Search for the cell housing the specified text and yield its (x, y) center coordinate. 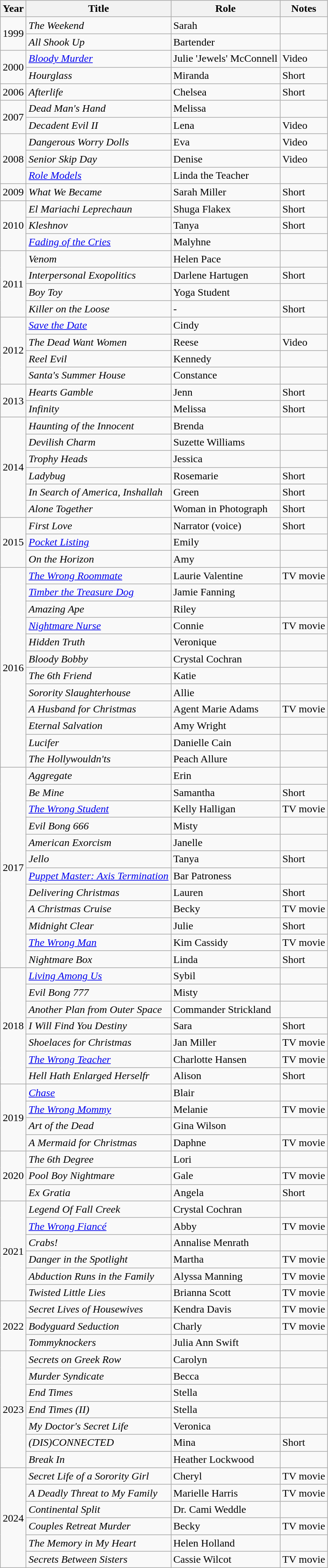
Veronica (225, 1426)
Cheryl (225, 1476)
Sorority Slaughterhouse (99, 692)
Aggregate (99, 776)
Alison (225, 1076)
Charlotte Hansen (225, 1059)
Killer on the Loose (99, 309)
(DIS)CONNECTED (99, 1443)
Another Plan from Outer Space (99, 1009)
Brenda (225, 425)
Sarah (225, 25)
Kendra Davis (225, 1310)
Riley (225, 609)
Role (225, 9)
Bartender (225, 42)
Role Models (99, 175)
Living Among Us (99, 976)
- (225, 309)
Cassie Wilcot (225, 1560)
Pool Boy Nightmare (99, 1176)
2017 (13, 867)
El Mariachi Leprechaun (99, 209)
2011 (13, 284)
Allie (225, 692)
Santa's Summer House (99, 375)
Brianna Scott (225, 1293)
Amy Wright (225, 726)
Darlene Hartugen (225, 276)
Helen Pace (225, 259)
Delivering Christmas (99, 892)
Kleshnov (99, 226)
Marielle Harris (225, 1493)
Carolyn (225, 1359)
Amy (225, 559)
2021 (13, 1251)
All Shook Up (99, 42)
Narrator (voice) (225, 526)
Charly (225, 1326)
The Dead Want Women (99, 342)
Bloody Murder (99, 59)
Hidden Truth (99, 642)
Samantha (225, 793)
Bloody Bobby (99, 659)
The 6th Degree (99, 1159)
Jessica (225, 459)
Sarah Miller (225, 192)
Break In (99, 1459)
Laurie Valentine (225, 576)
Dr. Cami Weddle (225, 1509)
The Wrong Student (99, 809)
Twisted Little Lies (99, 1293)
Sybil (225, 976)
A Husband for Christmas (99, 709)
Julie 'Jewels' McConnell (225, 59)
2008 (13, 159)
2020 (13, 1176)
Title (99, 9)
2018 (13, 1026)
Miranda (225, 75)
Year (13, 9)
The Weekend (99, 25)
2024 (13, 1518)
Secret Life of a Sorority Girl (99, 1476)
Sara (225, 1026)
Chelsea (225, 92)
Alyssa Manning (225, 1276)
Daphne (225, 1143)
Jenn (225, 392)
Dead Man's Hand (99, 109)
Constance (225, 375)
Denise (225, 159)
Gale (225, 1176)
Woman in Photograph (225, 509)
Rosemarie (225, 475)
Secrets Between Sisters (99, 1560)
Midnight Clear (99, 926)
Alone Together (99, 509)
Afterlife (99, 92)
Shoelaces for Christmas (99, 1043)
The Memory in My Heart (99, 1543)
Green (225, 492)
Kelly Halligan (225, 809)
2013 (13, 400)
The Wrong Man (99, 942)
Suzette Williams (225, 442)
Janelle (225, 842)
Agent Marie Adams (225, 709)
2000 (13, 67)
Malyhne (225, 242)
Chase (99, 1093)
Bodyguard Seduction (99, 1326)
Peach Allure (225, 759)
2015 (13, 542)
Yoga Student (225, 292)
Eternal Salvation (99, 726)
Senior Skip Day (99, 159)
Gina Wilson (225, 1126)
Infinity (99, 409)
Secret Lives of Housewives (99, 1310)
2012 (13, 350)
Hearts Gamble (99, 392)
Kim Cassidy (225, 942)
Secrets on Greek Row (99, 1359)
Katie (225, 676)
2022 (13, 1326)
Abduction Runs in the Family (99, 1276)
Dangerous Worry Dolls (99, 142)
Tommyknockers (99, 1343)
Heather Lockwood (225, 1459)
Connie (225, 626)
Murder Syndicate (99, 1376)
The Wrong Teacher (99, 1059)
Veronique (225, 642)
Continental Split (99, 1509)
2006 (13, 92)
Pocket Listing (99, 542)
The Wrong Roommate (99, 576)
Helen Holland (225, 1543)
Martha (225, 1259)
Ex Gratia (99, 1193)
2010 (13, 226)
Devilish Charm (99, 442)
A Mermaid for Christmas (99, 1143)
Angela (225, 1193)
In Search of America, Inshallah (99, 492)
Haunting of the Innocent (99, 425)
Hell Hath Enlarged Herselfr (99, 1076)
I Will Find You Destiny (99, 1026)
2007 (13, 117)
Lena (225, 125)
Be Mine (99, 793)
Crabs! (99, 1242)
Puppet Master: Axis Termination (99, 876)
The 6th Friend (99, 676)
Danger in the Spotlight (99, 1259)
Evil Bong 666 (99, 826)
Danielle Cain (225, 743)
The Wrong Mommy (99, 1109)
Eva (225, 142)
2009 (13, 192)
Lori (225, 1159)
Evil Bong 777 (99, 992)
Reese (225, 342)
Venom (99, 259)
End Times (99, 1393)
Becca (225, 1376)
Lauren (225, 892)
Reel Evil (99, 359)
Jamie Fanning (225, 592)
Couples Retreat Murder (99, 1526)
1999 (13, 34)
Linda the Teacher (225, 175)
Kennedy (225, 359)
Erin (225, 776)
What We Became (99, 192)
Jan Miller (225, 1043)
A Deadly Threat to My Family (99, 1493)
Linda (225, 959)
Bar Patroness (225, 876)
2023 (13, 1409)
Legend Of Fall Creek (99, 1209)
Julia Ann Swift (225, 1343)
Cindy (225, 326)
A Christmas Cruise (99, 909)
Commander Strickland (225, 1009)
Emily (225, 542)
Melanie (225, 1109)
American Exorcism (99, 842)
Jello (99, 859)
Nightmare Box (99, 959)
Nightmare Nurse (99, 626)
Hourglass (99, 75)
2019 (13, 1118)
The Wrong Fiancé (99, 1226)
Abby (225, 1226)
Amazing Ape (99, 609)
My Doctor's Secret Life (99, 1426)
Annalise Menrath (225, 1242)
Lucifer (99, 743)
Shuga Flakex (225, 209)
Fading of the Cries (99, 242)
End Times (II) (99, 1409)
First Love (99, 526)
Trophy Heads (99, 459)
Mina (225, 1443)
Julie (225, 926)
Save the Date (99, 326)
Decadent Evil II (99, 125)
Art of the Dead (99, 1126)
Blair (225, 1093)
Interpersonal Exopolitics (99, 276)
Timber the Treasure Dog (99, 592)
2016 (13, 668)
Boy Toy (99, 292)
On the Horizon (99, 559)
Ladybug (99, 475)
2014 (13, 467)
Notes (304, 9)
The Hollywouldn'ts (99, 759)
